Determine the (x, y) coordinate at the center of the cell enclosing the given text.  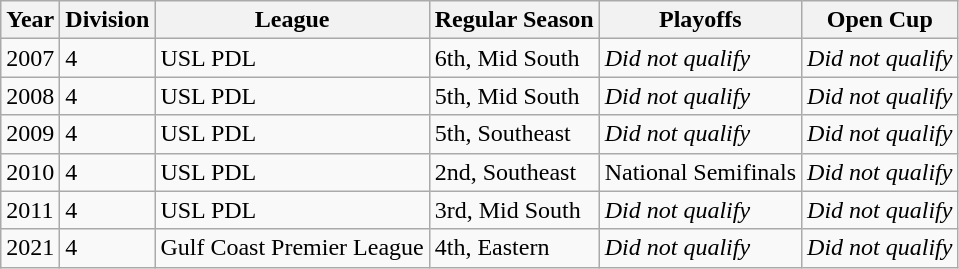
2007 (30, 58)
2009 (30, 134)
Open Cup (880, 20)
4th, Eastern (514, 248)
2010 (30, 172)
2021 (30, 248)
2nd, Southeast (514, 172)
Year (30, 20)
Regular Season (514, 20)
League (292, 20)
5th, Mid South (514, 96)
5th, Southeast (514, 134)
6th, Mid South (514, 58)
Division (108, 20)
Playoffs (700, 20)
Gulf Coast Premier League (292, 248)
2011 (30, 210)
3rd, Mid South (514, 210)
National Semifinals (700, 172)
2008 (30, 96)
